Search for the cell housing the specified text and yield its (x, y) center coordinate. 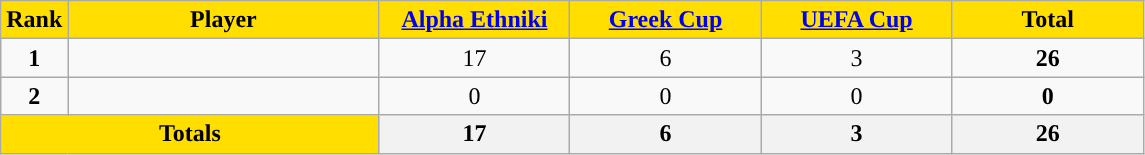
Total (1048, 20)
1 (34, 58)
Player (224, 20)
Totals (190, 134)
Rank (34, 20)
Greek Cup (666, 20)
UEFA Cup (856, 20)
2 (34, 96)
Alpha Ethniki (474, 20)
